Extract the (x, y) coordinate from the center of the cell holding the provided text.  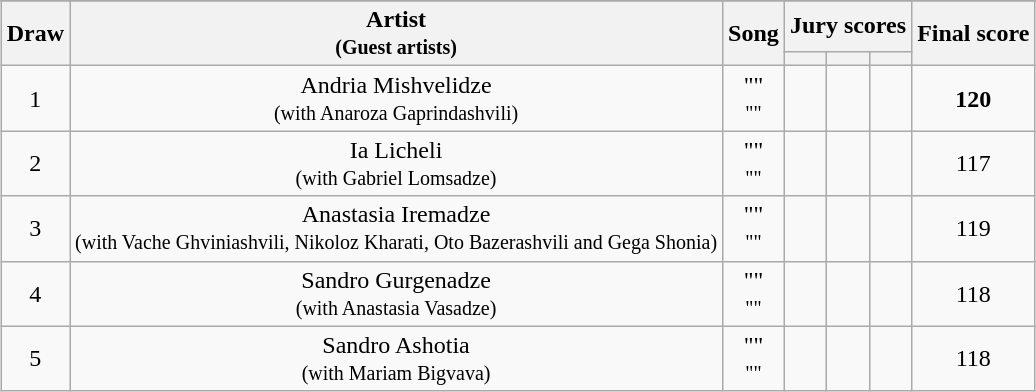
120 (974, 98)
4 (35, 294)
Andria Mishvelidze(with Anaroza Gaprindashvili) (396, 98)
Anastasia Iremadze(with Vache Ghviniashvili, Nikoloz Kharati, Oto Bazerashvili and Gega Shonia) (396, 228)
119 (974, 228)
5 (35, 358)
117 (974, 164)
Artist(Guest artists) (396, 34)
3 (35, 228)
1 (35, 98)
2 (35, 164)
Jury scores (848, 26)
Final score (974, 34)
Ia Licheli(with Gabriel Lomsadze) (396, 164)
Sandro Ashotia(with Mariam Bigvava) (396, 358)
Song (754, 34)
Draw (35, 34)
Sandro Gurgenadze(with Anastasia Vasadze) (396, 294)
